For the text-containing cell, return its midpoint in (X, Y) coordinate format. 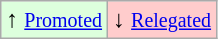
↑ Promoted (54, 20)
↓ Relegated (162, 20)
